Return (x, y) of the center of cell containing provided text 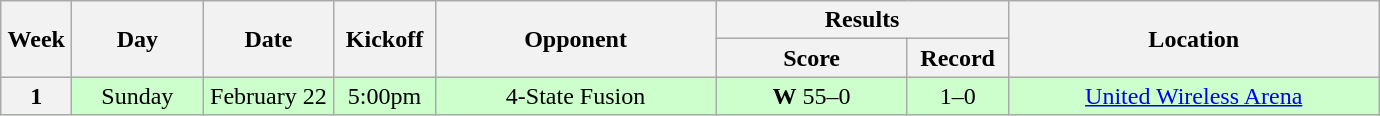
Kickoff (384, 39)
Results (862, 20)
Opponent (576, 39)
United Wireless Arena (1194, 96)
1 (36, 96)
February 22 (268, 96)
5:00pm (384, 96)
Date (268, 39)
4-State Fusion (576, 96)
Week (36, 39)
Sunday (138, 96)
W 55–0 (812, 96)
Record (958, 58)
Day (138, 39)
Location (1194, 39)
1–0 (958, 96)
Score (812, 58)
